Search for the cell housing the specified text and yield its [X, Y] center coordinate. 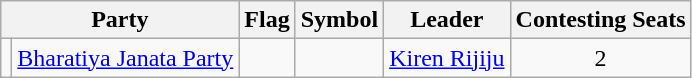
Bharatiya Janata Party [126, 58]
Kiren Rijiju [447, 58]
2 [600, 58]
Leader [447, 20]
Flag [267, 20]
Party [120, 20]
Symbol [339, 20]
Contesting Seats [600, 20]
